Detect which cell encompasses the target text, then output its [x, y] center coordinate. 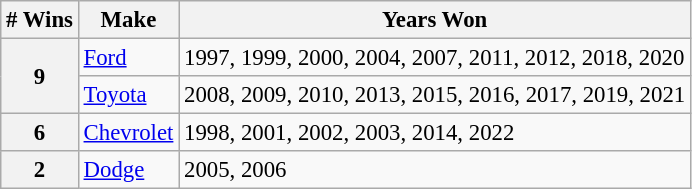
1998, 2001, 2002, 2003, 2014, 2022 [435, 133]
2 [40, 170]
Chevrolet [128, 133]
1997, 1999, 2000, 2004, 2007, 2011, 2012, 2018, 2020 [435, 58]
Make [128, 20]
Toyota [128, 95]
9 [40, 76]
# Wins [40, 20]
2005, 2006 [435, 170]
Dodge [128, 170]
Ford [128, 58]
6 [40, 133]
Years Won [435, 20]
2008, 2009, 2010, 2013, 2015, 2016, 2017, 2019, 2021 [435, 95]
